For the text-containing cell, return its midpoint in (X, Y) coordinate format. 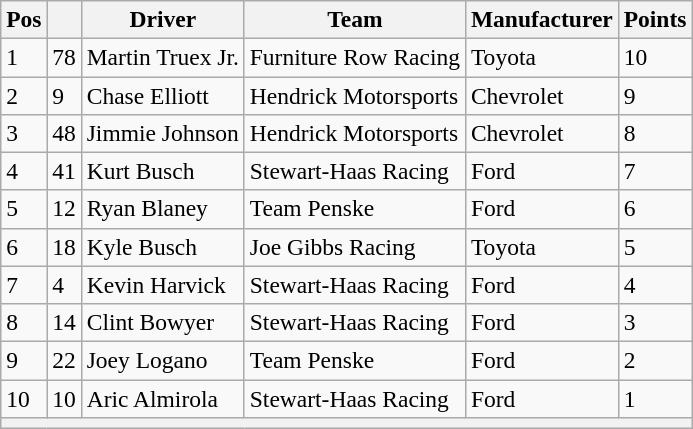
48 (64, 133)
18 (64, 247)
Furniture Row Racing (354, 57)
Clint Bowyer (162, 322)
Kurt Busch (162, 171)
14 (64, 322)
Pos (24, 19)
Points (655, 19)
Team (354, 19)
Driver (162, 19)
Aric Almirola (162, 398)
Ryan Blaney (162, 209)
22 (64, 360)
41 (64, 171)
12 (64, 209)
Manufacturer (542, 19)
78 (64, 57)
Kevin Harvick (162, 285)
Jimmie Johnson (162, 133)
Joey Logano (162, 360)
Kyle Busch (162, 247)
Martin Truex Jr. (162, 57)
Joe Gibbs Racing (354, 247)
Chase Elliott (162, 95)
